Locate the cell with the specified text and output its (X, Y) center coordinate. 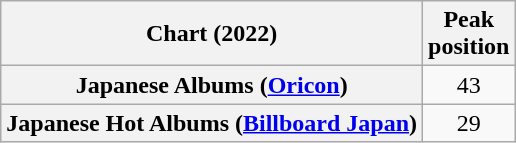
Japanese Hot Albums (Billboard Japan) (212, 123)
43 (469, 85)
Japanese Albums (Oricon) (212, 85)
Peak position (469, 34)
Chart (2022) (212, 34)
29 (469, 123)
